Pinpoint the cell where the given text exists, returning its [X, Y] midpoint coordinate. 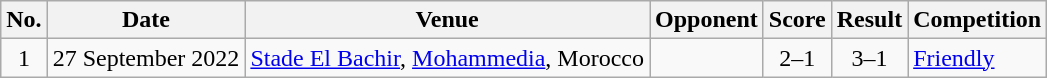
No. [24, 20]
3–1 [869, 58]
Stade El Bachir, Mohammedia, Morocco [448, 58]
27 September 2022 [146, 58]
Friendly [978, 58]
1 [24, 58]
Competition [978, 20]
2–1 [797, 58]
Score [797, 20]
Result [869, 20]
Opponent [707, 20]
Venue [448, 20]
Date [146, 20]
